Locate the cell with the specified text and output its (X, Y) center coordinate. 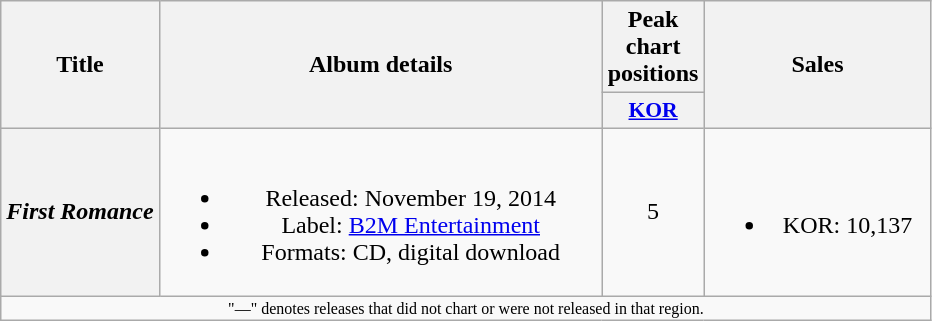
KOR (653, 111)
Peak chart positions (653, 47)
Title (80, 65)
First Romance (80, 212)
Album details (380, 65)
5 (653, 212)
Released: November 19, 2014 Label: B2M EntertainmentFormats: CD, digital download (380, 212)
KOR: 10,137 (818, 212)
"—" denotes releases that did not chart or were not released in that region. (466, 308)
Sales (818, 65)
